Pinpoint the cell where the given text exists, returning its [x, y] midpoint coordinate. 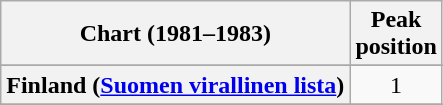
Chart (1981–1983) [176, 34]
Finland (Suomen virallinen lista) [176, 85]
Peakposition [396, 34]
1 [396, 85]
